Identify which cell holds the provided text, then report its (x, y) central coordinate. 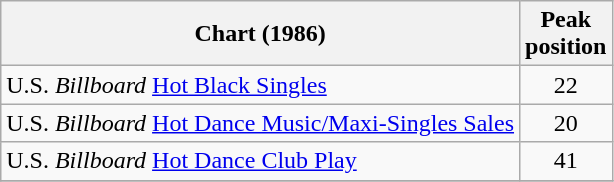
20 (566, 123)
Peakposition (566, 34)
U.S. Billboard Hot Dance Music/Maxi-Singles Sales (260, 123)
41 (566, 161)
Chart (1986) (260, 34)
U.S. Billboard Hot Black Singles (260, 85)
22 (566, 85)
U.S. Billboard Hot Dance Club Play (260, 161)
